Search for the cell housing the specified text and yield its [X, Y] center coordinate. 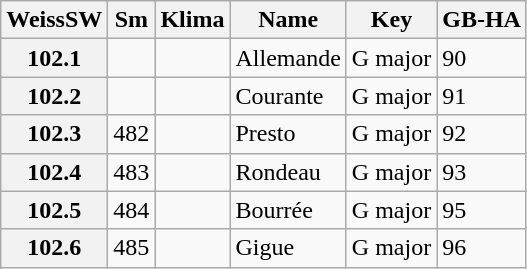
Presto [288, 134]
93 [482, 172]
Bourrée [288, 210]
485 [132, 248]
Key [391, 20]
96 [482, 248]
90 [482, 58]
102.5 [54, 210]
91 [482, 96]
484 [132, 210]
WeissSW [54, 20]
Name [288, 20]
92 [482, 134]
102.6 [54, 248]
Klima [192, 20]
GB-HA [482, 20]
482 [132, 134]
102.3 [54, 134]
Allemande [288, 58]
Courante [288, 96]
102.1 [54, 58]
Sm [132, 20]
95 [482, 210]
Rondeau [288, 172]
102.4 [54, 172]
102.2 [54, 96]
Gigue [288, 248]
483 [132, 172]
